Provide the (x, y) coordinate of the cell's center where the given text is located.  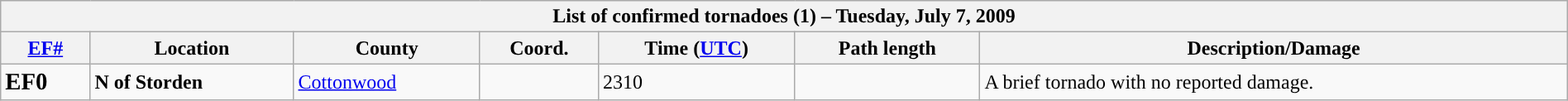
N of Storden (192, 82)
Coord. (539, 48)
EF0 (45, 82)
EF# (45, 48)
Time (UTC) (696, 48)
2310 (696, 82)
Location (192, 48)
Path length (887, 48)
County (387, 48)
List of confirmed tornadoes (1) – Tuesday, July 7, 2009 (784, 17)
Description/Damage (1274, 48)
Cottonwood (387, 82)
A brief tornado with no reported damage. (1274, 82)
